Extract the [x, y] coordinate from the center of the cell holding the provided text.  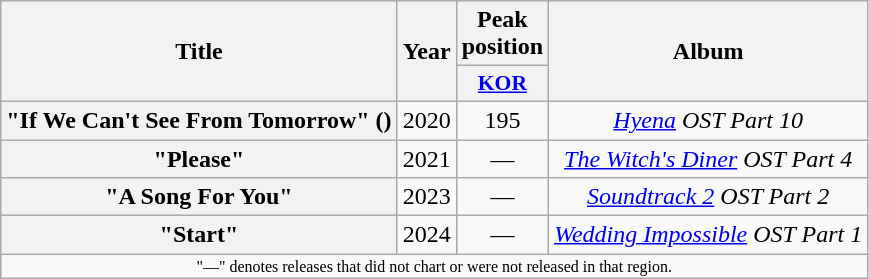
"Start" [199, 235]
KOR [502, 84]
"If We Can't See From Tomorrow" () [199, 120]
2023 [426, 197]
Title [199, 52]
2020 [426, 120]
"Please" [199, 159]
2021 [426, 159]
Soundtrack 2 OST Part 2 [708, 197]
"—" denotes releases that did not chart or were not released in that region. [434, 266]
195 [502, 120]
Hyena OST Part 10 [708, 120]
Year [426, 52]
Album [708, 52]
2024 [426, 235]
Wedding Impossible OST Part 1 [708, 235]
The Witch's Diner OST Part 4 [708, 159]
"A Song For You" [199, 197]
Peak position [502, 34]
